Capture the cell that displays the provided text and extract its [x, y] central coordinate. 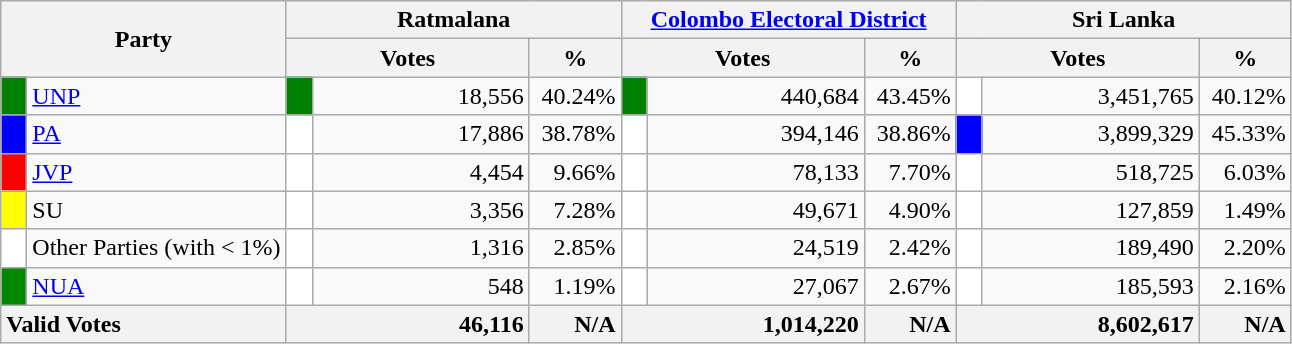
Ratmalana [454, 20]
518,725 [1090, 172]
1.49% [1245, 210]
1,014,220 [742, 324]
394,146 [756, 134]
Colombo Electoral District [788, 20]
1,316 [420, 248]
27,067 [756, 286]
Valid Votes [144, 324]
45.33% [1245, 134]
3,899,329 [1090, 134]
127,859 [1090, 210]
2.20% [1245, 248]
7.70% [910, 172]
1.19% [575, 286]
Party [144, 39]
3,451,765 [1090, 96]
49,671 [756, 210]
9.66% [575, 172]
2.85% [575, 248]
38.78% [575, 134]
46,116 [408, 324]
2.42% [910, 248]
Other Parties (with < 1%) [156, 248]
440,684 [756, 96]
18,556 [420, 96]
38.86% [910, 134]
4,454 [420, 172]
6.03% [1245, 172]
189,490 [1090, 248]
78,133 [756, 172]
Sri Lanka [1124, 20]
4.90% [910, 210]
40.24% [575, 96]
PA [156, 134]
JVP [156, 172]
UNP [156, 96]
7.28% [575, 210]
185,593 [1090, 286]
NUA [156, 286]
548 [420, 286]
17,886 [420, 134]
2.16% [1245, 286]
40.12% [1245, 96]
24,519 [756, 248]
43.45% [910, 96]
3,356 [420, 210]
8,602,617 [1078, 324]
2.67% [910, 286]
SU [156, 210]
